Locate the cell with the specified text and output its (X, Y) center coordinate. 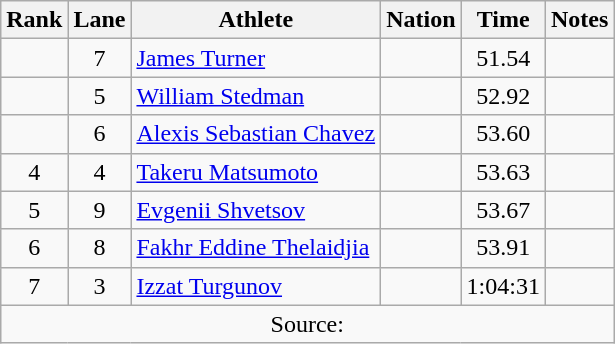
9 (100, 210)
Nation (421, 20)
Izzat Turgunov (256, 286)
3 (100, 286)
Fakhr Eddine Thelaidjia (256, 248)
James Turner (256, 58)
51.54 (503, 58)
53.63 (503, 172)
Source: (308, 324)
8 (100, 248)
Evgenii Shvetsov (256, 210)
Rank (34, 20)
Notes (579, 20)
Alexis Sebastian Chavez (256, 134)
1:04:31 (503, 286)
52.92 (503, 96)
Time (503, 20)
53.91 (503, 248)
Lane (100, 20)
Athlete (256, 20)
Takeru Matsumoto (256, 172)
53.67 (503, 210)
William Stedman (256, 96)
53.60 (503, 134)
